Detect which cell encompasses the target text, then output its (x, y) center coordinate. 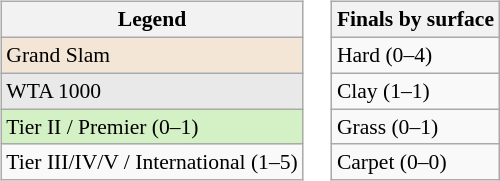
Tier II / Premier (0–1) (152, 127)
Legend (152, 20)
Grass (0–1) (416, 127)
WTA 1000 (152, 91)
Clay (1–1) (416, 91)
Tier III/IV/V / International (1–5) (152, 162)
Hard (0–4) (416, 55)
Finals by surface (416, 20)
Grand Slam (152, 55)
Carpet (0–0) (416, 162)
